For the text-containing cell, return its midpoint in (X, Y) coordinate format. 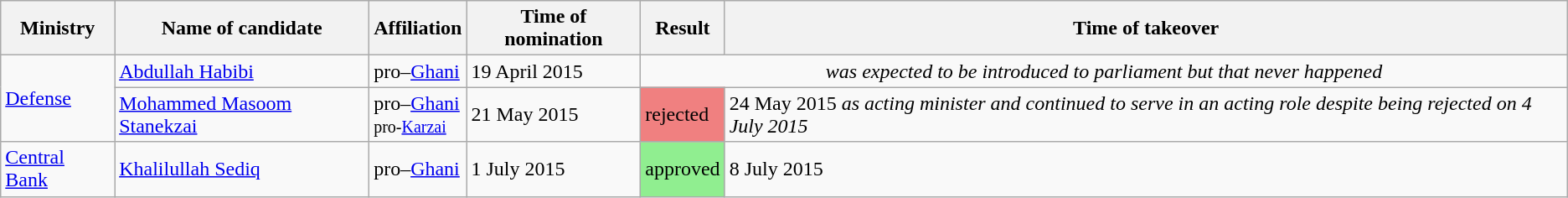
Affiliation (418, 29)
Abdullah Habibi (242, 71)
Result (683, 29)
8 July 2015 (1146, 169)
Ministry (58, 29)
pro–Ghanipro-Karzai (418, 114)
21 May 2015 (554, 114)
24 May 2015 as acting minister and continued to serve in an acting role despite being rejected on 4 July 2015 (1146, 114)
Defense (58, 99)
Khalilullah Sediq (242, 169)
was expected to be introduced to parliament but that never happened (1104, 71)
19 April 2015 (554, 71)
Mohammed Masoom Stanekzai (242, 114)
Central Bank (58, 169)
Time of takeover (1146, 29)
approved (683, 169)
1 July 2015 (554, 169)
Name of candidate (242, 29)
Time of nomination (554, 29)
rejected (683, 114)
